Return the [X, Y] coordinate for the center point of the cell that contains the specified text.  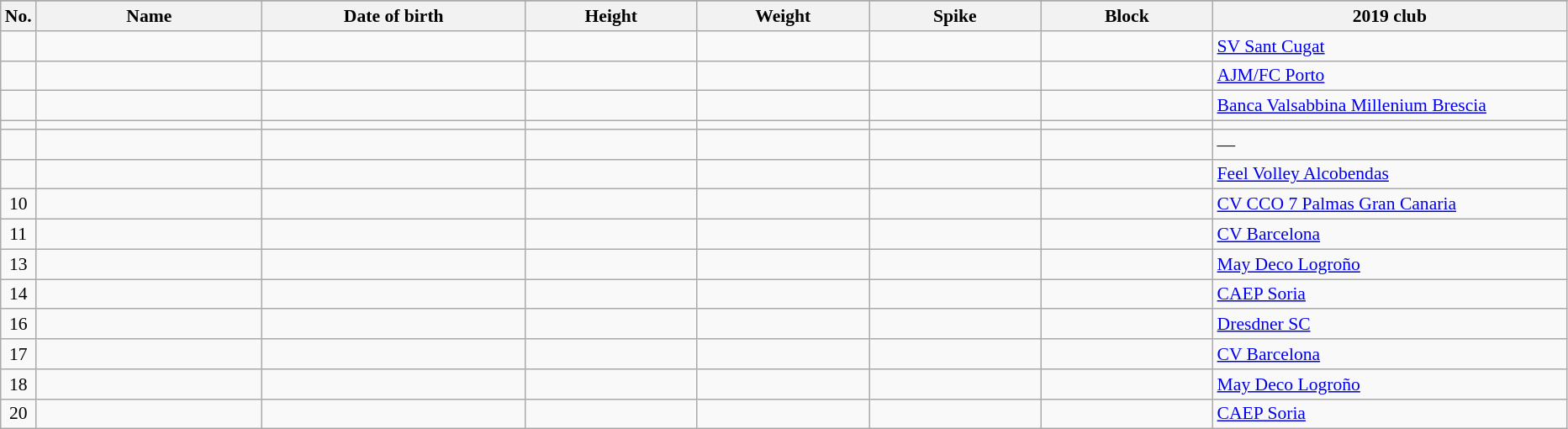
13 [18, 264]
SV Sant Cugat [1391, 46]
Name [150, 16]
18 [18, 384]
Dresdner SC [1391, 325]
11 [18, 235]
AJM/FC Porto [1391, 76]
No. [18, 16]
Weight [784, 16]
Banca Valsabbina Millenium Brescia [1391, 106]
14 [18, 294]
Height [610, 16]
— [1391, 145]
10 [18, 204]
Feel Volley Alcobendas [1391, 174]
2019 club [1391, 16]
Date of birth [393, 16]
16 [18, 325]
Block [1127, 16]
20 [18, 414]
CV CCO 7 Palmas Gran Canaria [1391, 204]
17 [18, 354]
Spike [955, 16]
